Determine the [x, y] coordinate at the center of the cell enclosing the given text.  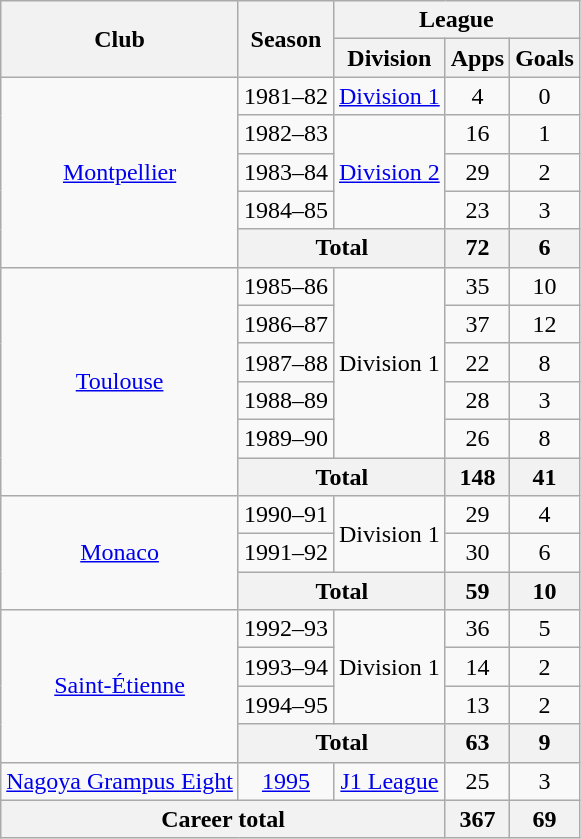
Apps [477, 58]
1983–84 [286, 172]
12 [545, 324]
13 [477, 705]
22 [477, 362]
1985–86 [286, 286]
1987–88 [286, 362]
1981–82 [286, 96]
16 [477, 134]
63 [477, 743]
1994–95 [286, 705]
J1 League [389, 781]
30 [477, 553]
Season [286, 39]
1992–93 [286, 629]
148 [477, 477]
Division 2 [389, 172]
367 [477, 819]
Career total [223, 819]
72 [477, 248]
14 [477, 667]
Goals [545, 58]
69 [545, 819]
1986–87 [286, 324]
1 [545, 134]
Club [120, 39]
25 [477, 781]
59 [477, 591]
1991–92 [286, 553]
37 [477, 324]
1984–85 [286, 210]
41 [545, 477]
1995 [286, 781]
23 [477, 210]
9 [545, 743]
5 [545, 629]
1982–83 [286, 134]
1993–94 [286, 667]
Toulouse [120, 381]
1988–89 [286, 400]
36 [477, 629]
1990–91 [286, 515]
28 [477, 400]
Saint-Étienne [120, 686]
Montpellier [120, 172]
26 [477, 438]
League [456, 20]
1989–90 [286, 438]
Division [389, 58]
Nagoya Grampus Eight [120, 781]
Monaco [120, 553]
0 [545, 96]
35 [477, 286]
